Detect which cell encompasses the target text, then output its (x, y) center coordinate. 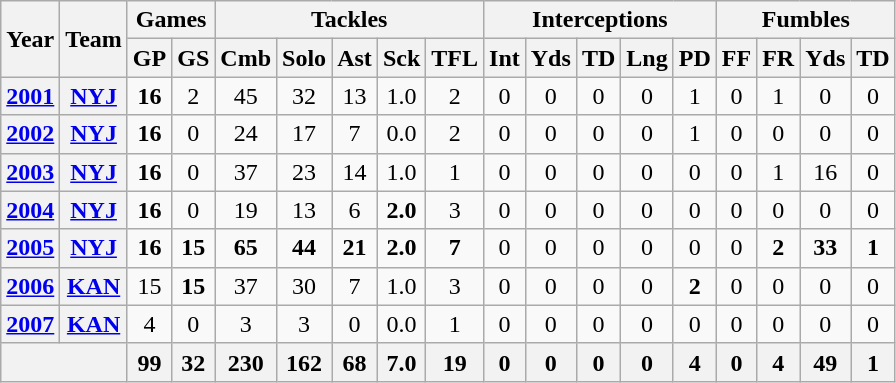
Ast (355, 58)
99 (149, 362)
44 (304, 248)
PD (694, 58)
2004 (30, 210)
GS (194, 58)
21 (355, 248)
162 (304, 362)
2006 (30, 286)
45 (246, 96)
2007 (30, 324)
2001 (30, 96)
14 (355, 172)
17 (304, 134)
6 (355, 210)
7.0 (401, 362)
68 (355, 362)
Year (30, 39)
23 (304, 172)
2005 (30, 248)
Team (94, 39)
33 (826, 248)
Sck (401, 58)
Cmb (246, 58)
Interceptions (600, 20)
230 (246, 362)
65 (246, 248)
2002 (30, 134)
24 (246, 134)
FR (778, 58)
Games (170, 20)
Solo (304, 58)
49 (826, 362)
Tackles (350, 20)
GP (149, 58)
FF (736, 58)
2003 (30, 172)
30 (304, 286)
Fumbles (806, 20)
Int (505, 58)
TFL (455, 58)
Lng (647, 58)
